For the text-containing cell, return its midpoint in (X, Y) coordinate format. 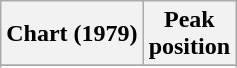
Peakposition (189, 34)
Chart (1979) (72, 34)
